Extract the (x, y) coordinate from the center of the cell holding the provided text.  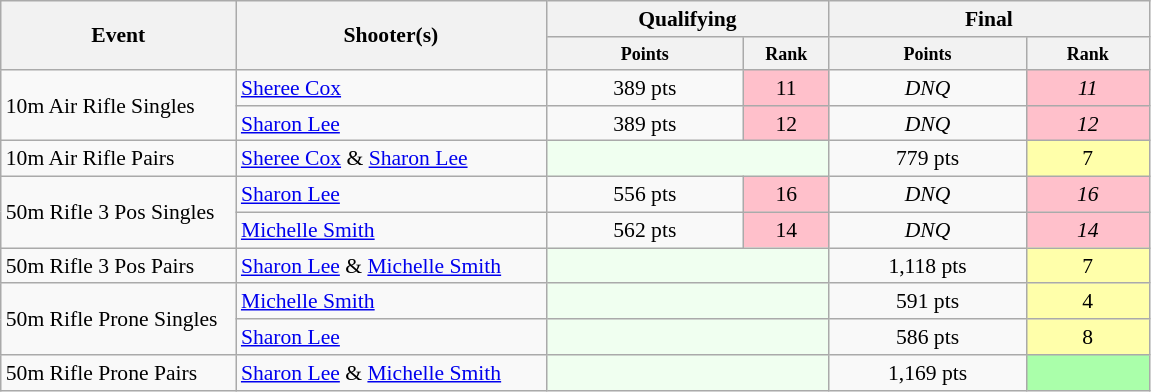
50m Rifle 3 Pos Pairs (118, 266)
591 pts (928, 302)
50m Rifle Prone Singles (118, 320)
50m Rifle 3 Pos Singles (118, 212)
1,169 pts (928, 373)
779 pts (928, 159)
Qualifying (688, 19)
10m Air Rifle Pairs (118, 159)
1,118 pts (928, 266)
556 pts (645, 195)
4 (1088, 302)
562 pts (645, 230)
50m Rifle Prone Pairs (118, 373)
Event (118, 36)
Final (989, 19)
Shooter(s) (391, 36)
586 pts (928, 337)
8 (1088, 337)
Sheree Cox (391, 88)
Sheree Cox & Sharon Lee (391, 159)
10m Air Rifle Singles (118, 106)
